Search for the cell housing the specified text and yield its [X, Y] center coordinate. 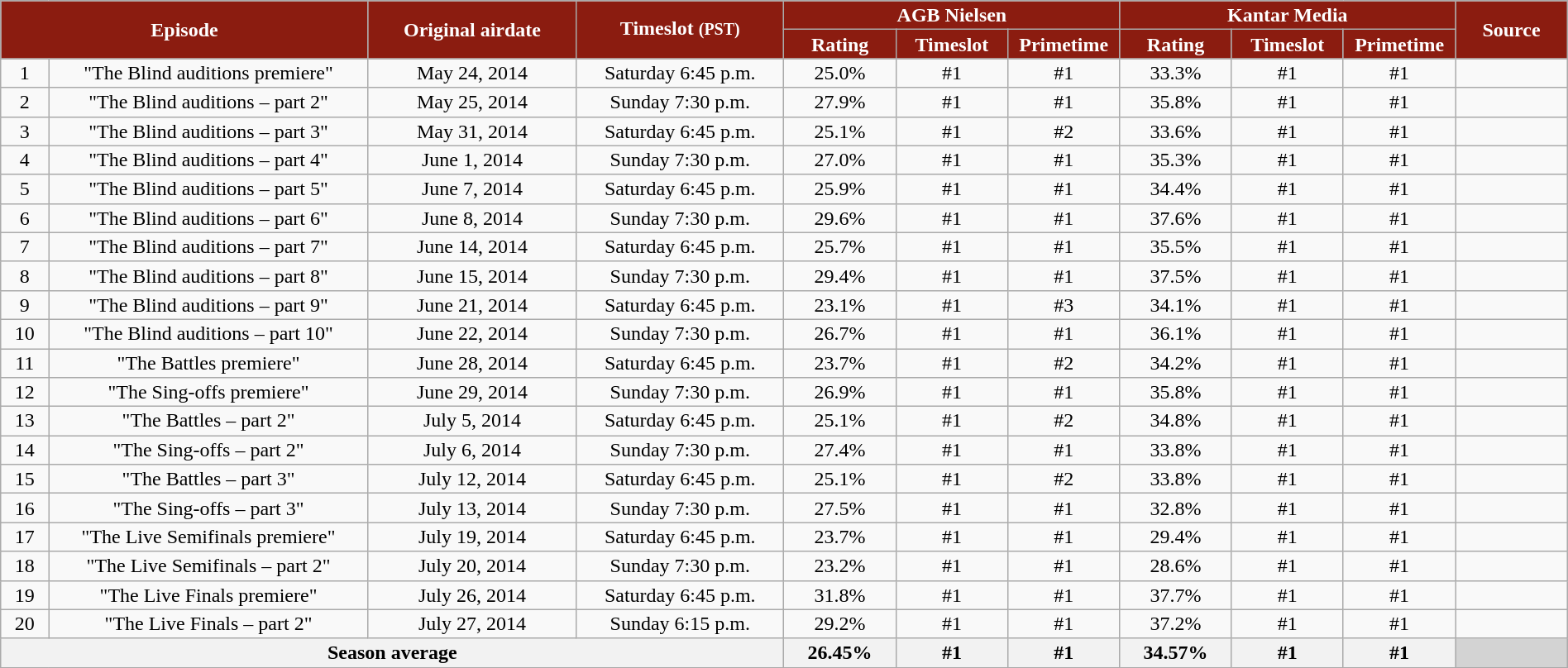
"The Blind auditions – part 3" [208, 131]
37.7% [1176, 595]
"The Blind auditions – part 5" [208, 188]
July 5, 2014 [471, 422]
June 8, 2014 [471, 218]
27.9% [840, 103]
July 12, 2014 [471, 480]
Timeslot (PST) [680, 30]
"The Blind auditions – part 4" [208, 160]
July 27, 2014 [471, 623]
"The Battles – part 2" [208, 422]
34.57% [1176, 653]
"The Live Semifinals premiere" [208, 537]
33.6% [1176, 131]
25.7% [840, 246]
June 21, 2014 [471, 304]
37.2% [1176, 623]
Sunday 6:15 p.m. [680, 623]
13 [25, 422]
16 [25, 508]
July 20, 2014 [471, 565]
June 7, 2014 [471, 188]
27.4% [840, 450]
"The Blind auditions premiere" [208, 73]
4 [25, 160]
29.2% [840, 623]
May 24, 2014 [471, 73]
"The Sing-offs – part 2" [208, 450]
Original airdate [471, 30]
34.1% [1176, 304]
34.2% [1176, 364]
6 [25, 218]
"The Sing-offs – part 3" [208, 508]
12 [25, 392]
20 [25, 623]
"The Blind auditions – part 9" [208, 304]
Episode [185, 30]
25.9% [840, 188]
10 [25, 334]
35.5% [1176, 246]
31.8% [840, 595]
32.8% [1176, 508]
19 [25, 595]
"The Blind auditions – part 2" [208, 103]
June 29, 2014 [471, 392]
34.8% [1176, 422]
33.3% [1176, 73]
18 [25, 565]
3 [25, 131]
"The Live Finals – part 2" [208, 623]
"The Live Semifinals – part 2" [208, 565]
July 26, 2014 [471, 595]
8 [25, 276]
17 [25, 537]
28.6% [1176, 565]
July 19, 2014 [471, 537]
7 [25, 246]
34.4% [1176, 188]
July 13, 2014 [471, 508]
1 [25, 73]
AGB Nielsen [952, 15]
June 28, 2014 [471, 364]
23.2% [840, 565]
23.1% [840, 304]
36.1% [1176, 334]
"The Blind auditions – part 6" [208, 218]
"The Sing-offs premiere" [208, 392]
25.0% [840, 73]
27.5% [840, 508]
#3 [1064, 304]
May 31, 2014 [471, 131]
Source [1512, 30]
"The Blind auditions – part 7" [208, 246]
11 [25, 364]
"The Blind auditions – part 10" [208, 334]
May 25, 2014 [471, 103]
2 [25, 103]
5 [25, 188]
Season average [392, 653]
"The Battles premiere" [208, 364]
"The Blind auditions – part 8" [208, 276]
26.9% [840, 392]
June 15, 2014 [471, 276]
37.5% [1176, 276]
14 [25, 450]
July 6, 2014 [471, 450]
27.0% [840, 160]
Kantar Media [1288, 15]
9 [25, 304]
15 [25, 480]
35.3% [1176, 160]
26.7% [840, 334]
26.45% [840, 653]
June 14, 2014 [471, 246]
June 22, 2014 [471, 334]
"The Battles – part 3" [208, 480]
29.6% [840, 218]
June 1, 2014 [471, 160]
37.6% [1176, 218]
"The Live Finals premiere" [208, 595]
